From the cell containing the given text, extract its center point as [X, Y] coordinate. 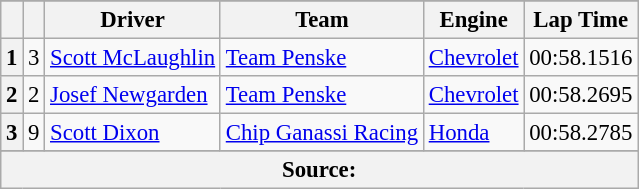
00:58.2695 [581, 95]
Scott McLaughlin [133, 58]
Lap Time [581, 20]
Honda [473, 133]
Source: [320, 170]
00:58.2785 [581, 133]
Team [322, 20]
Josef Newgarden [133, 95]
Scott Dixon [133, 133]
Chip Ganassi Racing [322, 133]
00:58.1516 [581, 58]
Engine [473, 20]
1 [12, 58]
9 [34, 133]
Driver [133, 20]
